Output the [X, Y] coordinate of the center of the cell containing the given text.  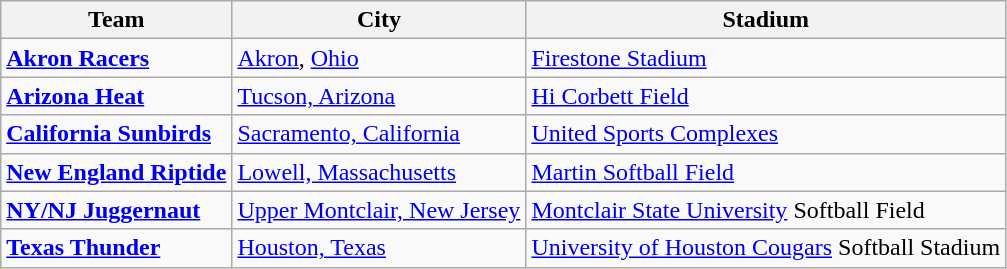
Tucson, Arizona [379, 96]
California Sunbirds [116, 134]
Arizona Heat [116, 96]
Upper Montclair, New Jersey [379, 210]
Hi Corbett Field [766, 96]
Houston, Texas [379, 248]
United Sports Complexes [766, 134]
University of Houston Cougars Softball Stadium [766, 248]
Team [116, 20]
Akron Racers [116, 58]
Firestone Stadium [766, 58]
City [379, 20]
Montclair State University Softball Field [766, 210]
New England Riptide [116, 172]
Akron, Ohio [379, 58]
Lowell, Massachusetts [379, 172]
Texas Thunder [116, 248]
Martin Softball Field [766, 172]
NY/NJ Juggernaut [116, 210]
Stadium [766, 20]
Sacramento, California [379, 134]
